Locate the cell with the specified text and output its (X, Y) center coordinate. 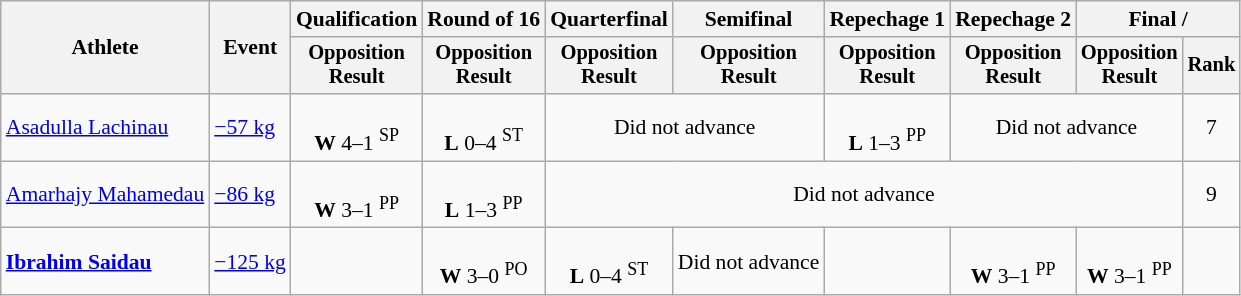
Ibrahim Saidau (106, 262)
Repechage 2 (1013, 19)
Athlete (106, 48)
Amarhajy Mahamedau (106, 194)
Round of 16 (484, 19)
9 (1212, 194)
W 3–0 PO (484, 262)
Rank (1212, 66)
Qualification (356, 19)
−57 kg (250, 128)
Quarterfinal (609, 19)
Repechage 1 (887, 19)
Event (250, 48)
−86 kg (250, 194)
Asadulla Lachinau (106, 128)
−125 kg (250, 262)
Final / (1158, 19)
Semifinal (749, 19)
W 4–1 SP (356, 128)
7 (1212, 128)
